Identify which cell holds the provided text, then report its [X, Y] central coordinate. 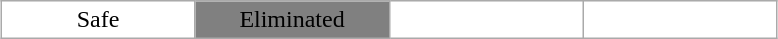
Safe [98, 20]
Eliminated [292, 20]
